Locate the cell with the specified text and output its [x, y] center coordinate. 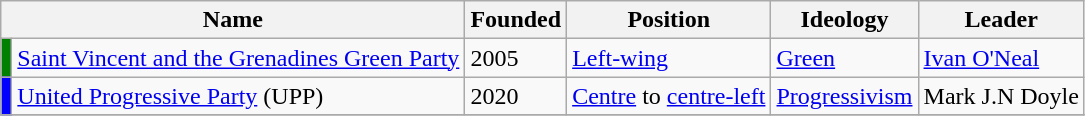
Progressivism [844, 96]
Ideology [844, 20]
United Progressive Party (UPP) [238, 96]
Saint Vincent and the Grenadines Green Party [238, 58]
Name [233, 20]
2005 [516, 58]
Green [844, 58]
Leader [1001, 20]
2020 [516, 96]
Left-wing [669, 58]
Mark J.N Doyle [1001, 96]
Founded [516, 20]
Ivan O'Neal [1001, 58]
Position [669, 20]
Centre to centre-left [669, 96]
